Pinpoint the cell where the given text exists, returning its [X, Y] midpoint coordinate. 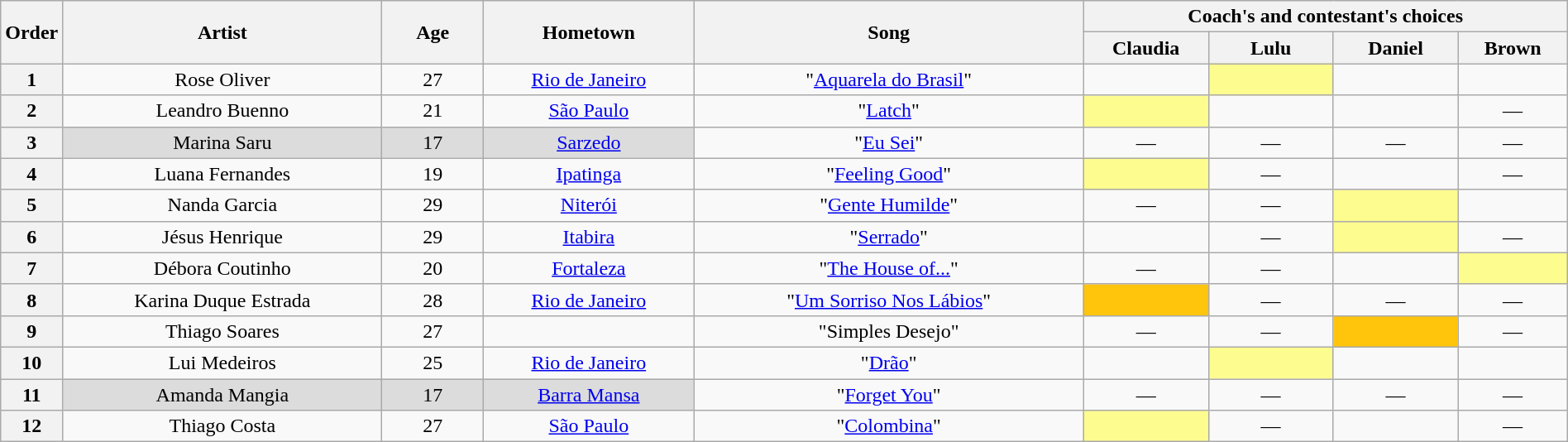
Age [433, 32]
12 [31, 426]
"Forget You" [888, 395]
11 [31, 395]
Luana Fernandes [222, 174]
Claudia [1146, 48]
Thiago Costa [222, 426]
Lui Medeiros [222, 363]
20 [433, 268]
Sarzedo [589, 142]
"Feeling Good" [888, 174]
Jésus Henrique [222, 237]
Ipatinga [589, 174]
Brown [1513, 48]
19 [433, 174]
Barra Mansa [589, 395]
Hometown [589, 32]
7 [31, 268]
Niterói [589, 205]
"Eu Sei" [888, 142]
28 [433, 300]
Amanda Mangia [222, 395]
"Colombina" [888, 426]
6 [31, 237]
2 [31, 111]
Daniel [1396, 48]
Order [31, 32]
25 [433, 363]
"Latch" [888, 111]
Rose Oliver [222, 79]
Lulu [1270, 48]
4 [31, 174]
Marina Saru [222, 142]
8 [31, 300]
Song [888, 32]
10 [31, 363]
Itabira [589, 237]
3 [31, 142]
5 [31, 205]
Nanda Garcia [222, 205]
Fortaleza [589, 268]
Coach's and contestant's choices [1325, 17]
"Serrado" [888, 237]
9 [31, 331]
"Gente Humilde" [888, 205]
"Um Sorriso Nos Lábios" [888, 300]
"The House of..." [888, 268]
Débora Coutinho [222, 268]
1 [31, 79]
Artist [222, 32]
Thiago Soares [222, 331]
Leandro Buenno [222, 111]
21 [433, 111]
"Aquarela do Brasil" [888, 79]
"Simples Desejo" [888, 331]
"Drão" [888, 363]
Karina Duque Estrada [222, 300]
